For the text-containing cell, return its midpoint in [X, Y] coordinate format. 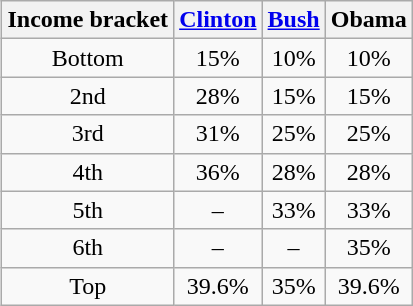
Bush [294, 20]
36% [218, 172]
5th [88, 210]
Top [88, 286]
4th [88, 172]
3rd [88, 134]
6th [88, 248]
Obama [368, 20]
31% [218, 134]
Income bracket [88, 20]
Bottom [88, 58]
2nd [88, 96]
Clinton [218, 20]
